Identify which cell holds the provided text, then report its [X, Y] central coordinate. 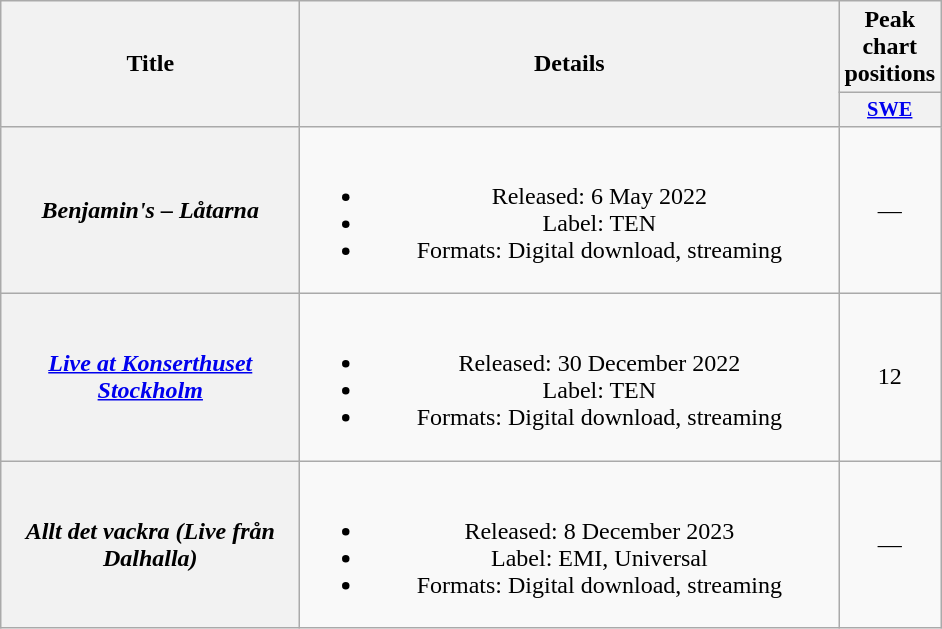
Released: 30 December 2022Label: TENFormats: Digital download, streaming [570, 378]
Peak chart positions [890, 47]
Title [150, 64]
Allt det vackra (Live från Dalhalla) [150, 544]
12 [890, 378]
Released: 8 December 2023Label: EMI, UniversalFormats: Digital download, streaming [570, 544]
Details [570, 64]
Live at Konserthuset Stockholm [150, 378]
SWE [890, 110]
Benjamin's – Låtarna [150, 210]
Released: 6 May 2022Label: TENFormats: Digital download, streaming [570, 210]
